Pinpoint the cell where the given text exists, returning its (X, Y) midpoint coordinate. 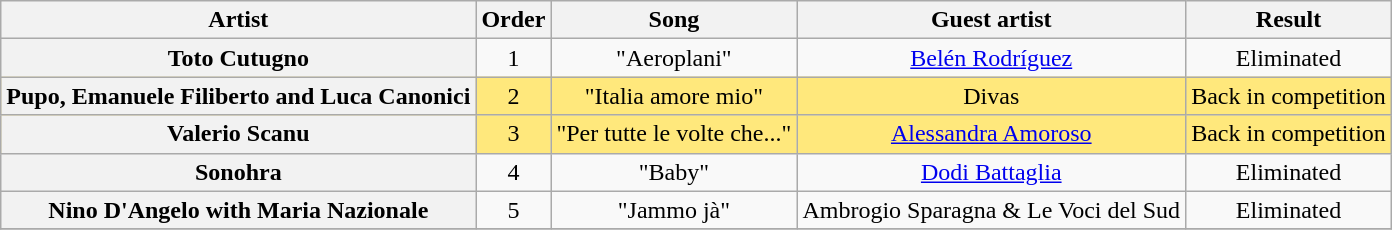
Ambrogio Sparagna & Le Voci del Sud (992, 210)
Divas (992, 96)
Valerio Scanu (238, 134)
3 (514, 134)
Song (674, 20)
5 (514, 210)
4 (514, 172)
Result (1289, 20)
Pupo, Emanuele Filiberto and Luca Canonici (238, 96)
"Jammo jà" (674, 210)
Order (514, 20)
"Baby" (674, 172)
Artist (238, 20)
2 (514, 96)
"Aeroplani" (674, 58)
Guest artist (992, 20)
Nino D'Angelo with Maria Nazionale (238, 210)
Alessandra Amoroso (992, 134)
1 (514, 58)
"Italia amore mio" (674, 96)
Toto Cutugno (238, 58)
Belén Rodríguez (992, 58)
"Per tutte le volte che..." (674, 134)
Dodi Battaglia (992, 172)
Sonohra (238, 172)
